Return the [X, Y] coordinate for the center point of the cell that contains the specified text.  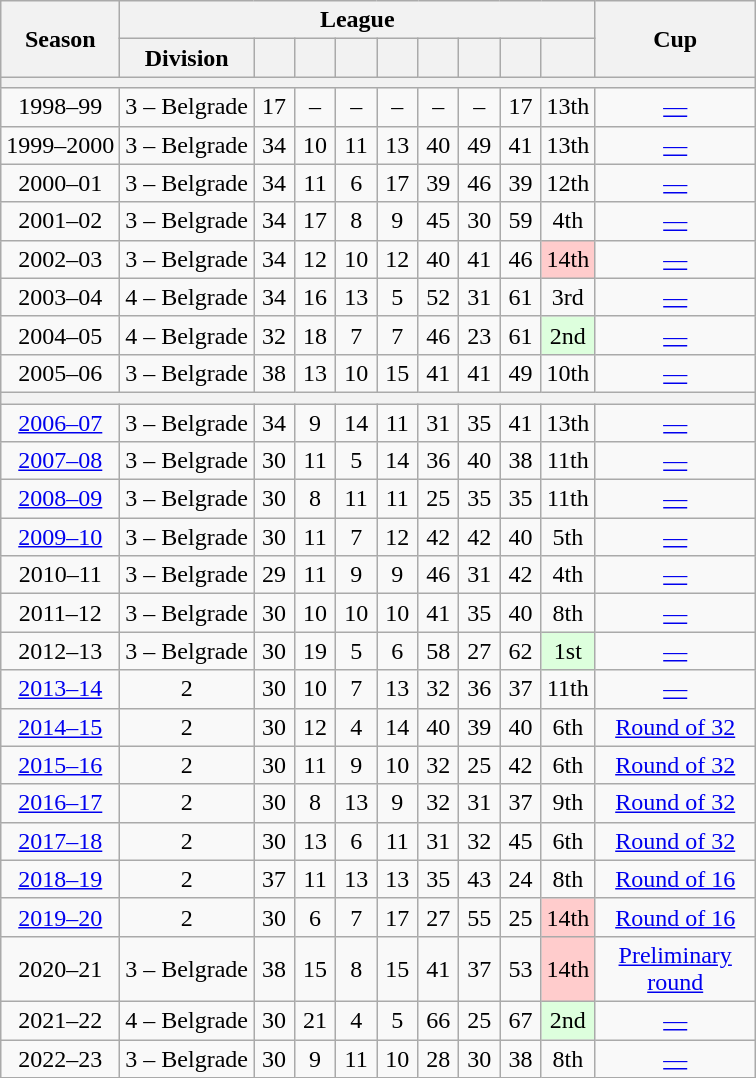
67 [520, 1020]
1st [568, 651]
3rd [568, 297]
2014–15 [60, 727]
62 [520, 651]
Cup [676, 39]
2013–14 [60, 689]
24 [520, 879]
66 [438, 1020]
2011–12 [60, 613]
2003–04 [60, 297]
58 [438, 651]
55 [480, 917]
2002–03 [60, 259]
1998–99 [60, 107]
16 [316, 297]
43 [480, 879]
2001–02 [60, 221]
23 [480, 335]
2017–18 [60, 841]
19 [316, 651]
5th [568, 537]
18 [316, 335]
League [358, 20]
2008–09 [60, 499]
28 [438, 1059]
2006–07 [60, 423]
Preliminary round [676, 968]
2016–17 [60, 803]
2021–22 [60, 1020]
59 [520, 221]
53 [520, 968]
Season [60, 39]
52 [438, 297]
2018–19 [60, 879]
2004–05 [60, 335]
10th [568, 373]
2010–11 [60, 575]
2007–08 [60, 461]
2022–23 [60, 1059]
2009–10 [60, 537]
2019–20 [60, 917]
29 [274, 575]
2020–21 [60, 968]
2005–06 [60, 373]
12th [568, 183]
2000–01 [60, 183]
2012–13 [60, 651]
1999–2000 [60, 145]
Division [187, 58]
21 [316, 1020]
2015–16 [60, 765]
9th [568, 803]
